Identify which cell holds the provided text, then report its (x, y) central coordinate. 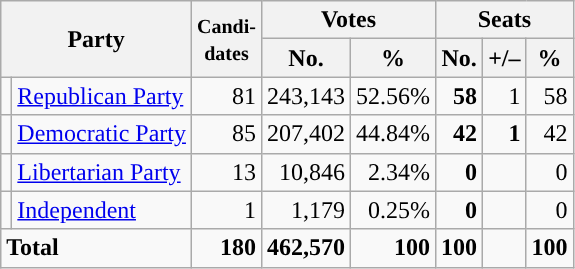
10,846 (306, 172)
180 (226, 248)
462,570 (306, 248)
243,143 (306, 96)
52.56% (394, 96)
Democratic Party (102, 134)
Total (96, 248)
Independent (102, 210)
+/– (504, 58)
1,179 (306, 210)
Candi-dates (226, 39)
2.34% (394, 172)
Republican Party (102, 96)
13 (226, 172)
Party (96, 39)
Libertarian Party (102, 172)
207,402 (306, 134)
81 (226, 96)
44.84% (394, 134)
Votes (348, 20)
85 (226, 134)
Seats (505, 20)
0.25% (394, 210)
